Output the (x, y) coordinate of the center of the cell containing the given text.  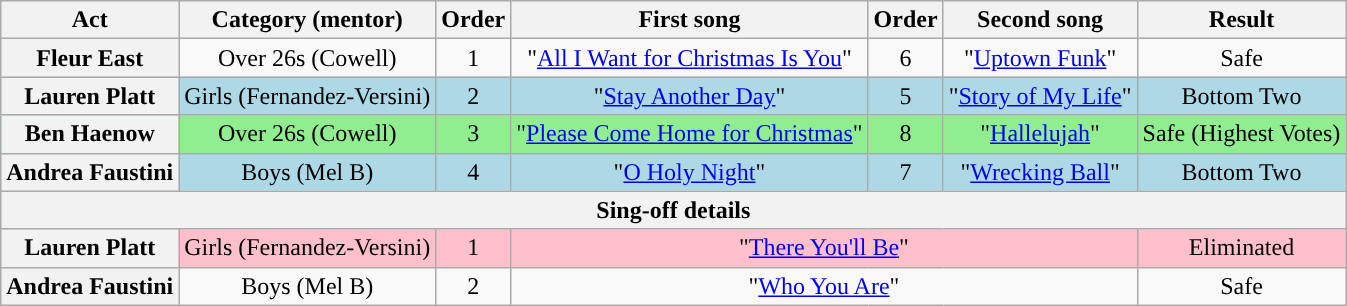
Safe (Highest Votes) (1242, 134)
"Wrecking Ball" (1040, 172)
First song (690, 20)
"All I Want for Christmas Is You" (690, 58)
"Who You Are" (824, 286)
Fleur East (90, 58)
Ben Haenow (90, 134)
"Stay Another Day" (690, 96)
Second song (1040, 20)
Sing-off details (674, 210)
7 (906, 172)
"Uptown Funk" (1040, 58)
3 (474, 134)
"Story of My Life" (1040, 96)
Category (mentor) (308, 20)
Eliminated (1242, 248)
6 (906, 58)
"Please Come Home for Christmas" (690, 134)
8 (906, 134)
"There You'll Be" (824, 248)
"Hallelujah" (1040, 134)
"O Holy Night" (690, 172)
Result (1242, 20)
Act (90, 20)
5 (906, 96)
4 (474, 172)
